Determine the (x, y) coordinate at the center of the cell enclosing the given text.  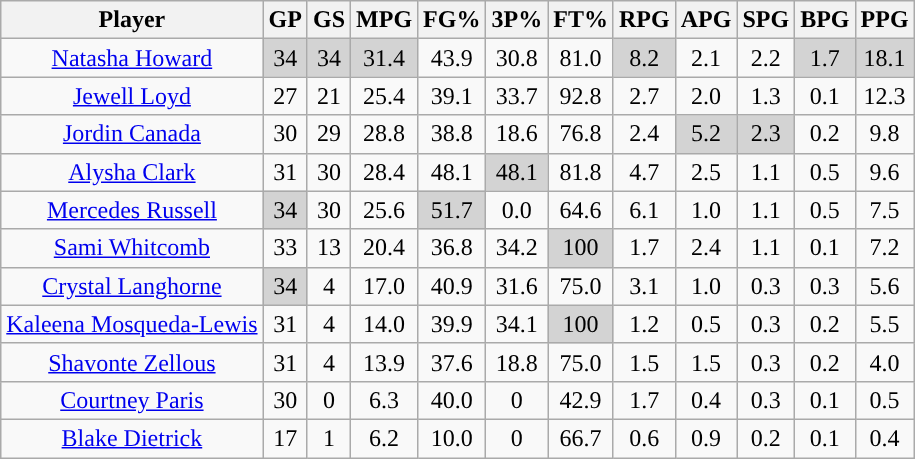
4.0 (884, 362)
81.8 (581, 172)
1.2 (644, 324)
29 (328, 134)
34.1 (517, 324)
1.3 (766, 96)
18.1 (884, 58)
39.9 (452, 324)
6.1 (644, 210)
6.3 (384, 400)
76.8 (581, 134)
17 (285, 438)
31.4 (384, 58)
FG% (452, 20)
66.7 (581, 438)
31.6 (517, 286)
17.0 (384, 286)
14.0 (384, 324)
RPG (644, 20)
PPG (884, 20)
Crystal Langhorne (132, 286)
40.0 (452, 400)
MPG (384, 20)
13.9 (384, 362)
64.6 (581, 210)
APG (706, 20)
Kaleena Mosqueda-Lewis (132, 324)
10.0 (452, 438)
2.3 (766, 134)
Jordin Canada (132, 134)
25.6 (384, 210)
Shavonte Zellous (132, 362)
25.4 (384, 96)
1 (328, 438)
Blake Dietrick (132, 438)
0.6 (644, 438)
37.6 (452, 362)
2.2 (766, 58)
BPG (825, 20)
33 (285, 248)
21 (328, 96)
9.6 (884, 172)
18.8 (517, 362)
5.2 (706, 134)
42.9 (581, 400)
5.6 (884, 286)
81.0 (581, 58)
0.9 (706, 438)
6.2 (384, 438)
Mercedes Russell (132, 210)
2.0 (706, 96)
34.2 (517, 248)
2.5 (706, 172)
7.5 (884, 210)
51.7 (452, 210)
33.7 (517, 96)
43.9 (452, 58)
39.1 (452, 96)
2.1 (706, 58)
36.8 (452, 248)
Natasha Howard (132, 58)
40.9 (452, 286)
30.8 (517, 58)
5.5 (884, 324)
12.3 (884, 96)
8.2 (644, 58)
GS (328, 20)
28.8 (384, 134)
0.0 (517, 210)
13 (328, 248)
Jewell Loyd (132, 96)
9.8 (884, 134)
27 (285, 96)
18.6 (517, 134)
Courtney Paris (132, 400)
Alysha Clark (132, 172)
7.2 (884, 248)
20.4 (384, 248)
Sami Whitcomb (132, 248)
38.8 (452, 134)
92.8 (581, 96)
FT% (581, 20)
GP (285, 20)
Player (132, 20)
2.7 (644, 96)
28.4 (384, 172)
SPG (766, 20)
4.7 (644, 172)
3.1 (644, 286)
3P% (517, 20)
